Determine the [x, y] coordinate at the center of the cell enclosing the given text.  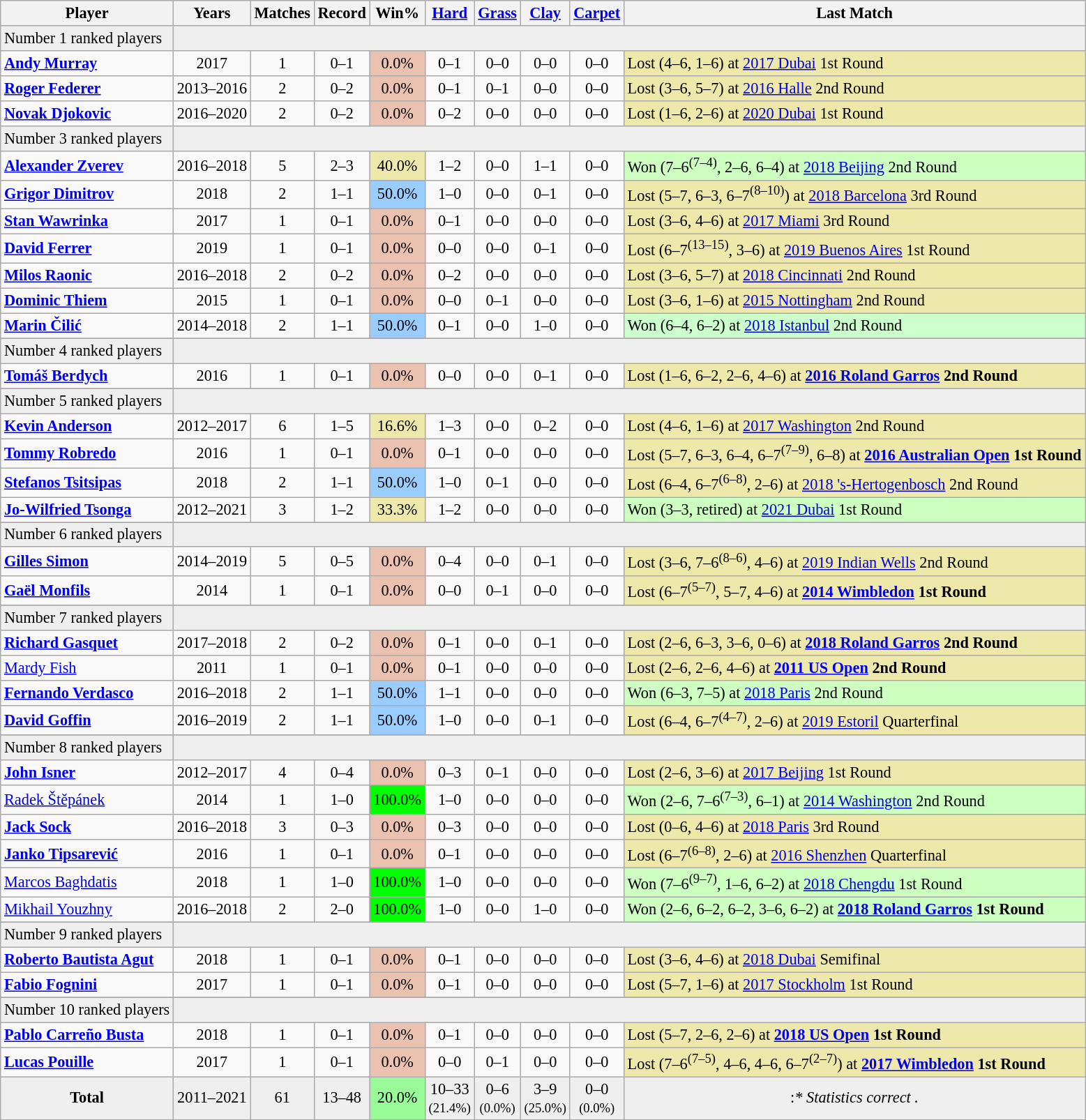
Matches [282, 13]
Mardy Fish [87, 668]
Lost (6–4, 6–7(4–7), 2–6) at 2019 Estoril Quarterfinal [854, 720]
4 [282, 772]
Won (3–3, retired) at 2021 Dubai 1st Round [854, 509]
33.3% [398, 509]
2016–2019 [212, 720]
:* Statistics correct . [854, 1098]
Number 7 ranked players [87, 618]
Roger Federer [87, 88]
Roberto Bautista Agut [87, 960]
Number 5 ranked players [87, 401]
2013–2016 [212, 88]
Fabio Fognini [87, 985]
Novak Djokovic [87, 113]
6 [282, 426]
61 [282, 1098]
Number 10 ranked players [87, 1010]
Lucas Pouille [87, 1062]
Years [212, 13]
Kevin Anderson [87, 426]
Lost (4–6, 1–6) at 2017 Dubai 1st Round [854, 63]
Won (6–4, 6–2) at 2018 Istanbul 2nd Round [854, 326]
Record [342, 13]
Mikhail Youzhny [87, 910]
Hard [449, 13]
Jack Sock [87, 826]
2014–2019 [212, 561]
2019 [212, 249]
Number 8 ranked players [87, 747]
2–0 [342, 910]
Lost (3–6, 7–6(8–6), 4–6) at 2019 Indian Wells 2nd Round [854, 561]
Marin Čilić [87, 326]
Won (7–6(9–7), 1–6, 6–2) at 2018 Chengdu 1st Round [854, 883]
Number 6 ranked players [87, 534]
Lost (6–7(5–7), 5–7, 4–6) at 2014 Wimbledon 1st Round [854, 591]
Clay [545, 13]
2–3 [342, 165]
2011–2021 [212, 1098]
13–48 [342, 1098]
16.6% [398, 426]
Lost (1–6, 2–6) at 2020 Dubai 1st Round [854, 113]
Number 3 ranked players [87, 138]
Carpet [597, 13]
Lost (5–7, 2–6, 2–6) at 2018 US Open 1st Round [854, 1035]
Lost (5–7, 6–3, 6–7(8–10)) at 2018 Barcelona 3rd Round [854, 195]
Tomáš Berdych [87, 376]
Stan Wawrinka [87, 222]
Lost (2–6, 3–6) at 2017 Beijing 1st Round [854, 772]
0–5 [342, 561]
1–5 [342, 426]
Lost (5–7, 1–6) at 2017 Stockholm 1st Round [854, 985]
Lost (6–7(13–15), 3–6) at 2019 Buenos Aires 1st Round [854, 249]
Number 4 ranked players [87, 351]
Lost (6–7(6–8), 2–6) at 2016 Shenzhen Quarterfinal [854, 854]
2016–2020 [212, 113]
Lost (3–6, 1–6) at 2015 Nottingham 2nd Round [854, 301]
Pablo Carreño Busta [87, 1035]
Radek Štěpánek [87, 799]
Alexander Zverev [87, 165]
Won (2–6, 7–6(7–3), 6–1) at 2014 Washington 2nd Round [854, 799]
David Ferrer [87, 249]
Stefanos Tsitsipas [87, 483]
Last Match [854, 13]
Lost (2–6, 2–6, 4–6) at 2011 US Open 2nd Round [854, 668]
Andy Murray [87, 63]
Lost (3–6, 4–6) at 2017 Miami 3rd Round [854, 222]
Lost (7–6(7–5), 4–6, 4–6, 6–7(2–7)) at 2017 Wimbledon 1st Round [854, 1062]
Gilles Simon [87, 561]
Player [87, 13]
Won (2–6, 6–2, 6–2, 3–6, 6–2) at 2018 Roland Garros 1st Round [854, 910]
Lost (3–6, 5–7) at 2016 Halle 2nd Round [854, 88]
David Goffin [87, 720]
Tommy Robredo [87, 453]
Number 9 ranked players [87, 935]
3–9 (25.0%) [545, 1098]
Milos Raonic [87, 275]
Gaël Monfils [87, 591]
Lost (5–7, 6–3, 6–4, 6–7(7–9), 6–8) at 2016 Australian Open 1st Round [854, 453]
Lost (2–6, 6–3, 3–6, 0–6) at 2018 Roland Garros 2nd Round [854, 643]
40.0% [398, 165]
Won (6–3, 7–5) at 2018 Paris 2nd Round [854, 693]
Jo-Wilfried Tsonga [87, 509]
Fernando Verdasco [87, 693]
Lost (3–6, 5–7) at 2018 Cincinnati 2nd Round [854, 275]
Lost (3–6, 4–6) at 2018 Dubai Semifinal [854, 960]
Total [87, 1098]
Lost (6–4, 6–7(6–8), 2–6) at 2018 's-Hertogenbosch 2nd Round [854, 483]
Won (7–6(7–4), 2–6, 6–4) at 2018 Beijing 2nd Round [854, 165]
2015 [212, 301]
2011 [212, 668]
2012–2021 [212, 509]
Marcos Baghdatis [87, 883]
Lost (0–6, 4–6) at 2018 Paris 3rd Round [854, 826]
John Isner [87, 772]
Grass [497, 13]
20.0% [398, 1098]
10–33 (21.4%) [449, 1098]
2014–2018 [212, 326]
0–6 (0.0%) [497, 1098]
0–0 (0.0%) [597, 1098]
Janko Tipsarević [87, 854]
Lost (4–6, 1–6) at 2017 Washington 2nd Round [854, 426]
Win% [398, 13]
Lost (1–6, 6–2, 2–6, 4–6) at 2016 Roland Garros 2nd Round [854, 376]
2017–2018 [212, 643]
Richard Gasquet [87, 643]
1–3 [449, 426]
Dominic Thiem [87, 301]
Number 1 ranked players [87, 38]
Grigor Dimitrov [87, 195]
